Locate the cell with the specified text and output its [x, y] center coordinate. 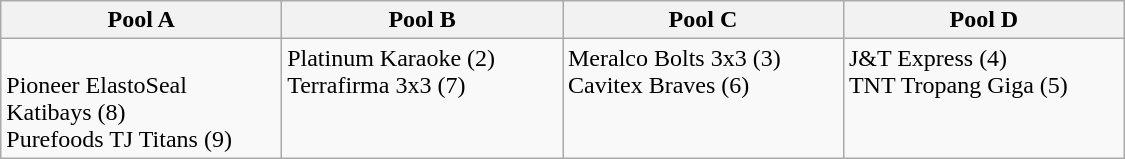
Pool B [422, 20]
Platinum Karaoke (2) Terrafirma 3x3 (7) [422, 98]
Pool A [142, 20]
Pool D [984, 20]
Pioneer ElastoSeal Katibays (8) Purefoods TJ Titans (9) [142, 98]
Pool C [702, 20]
J&T Express (4) TNT Tropang Giga (5) [984, 98]
Meralco Bolts 3x3 (3) Cavitex Braves (6) [702, 98]
